Scan for the cell matching the given text and deliver its [x, y] coordinate at center. 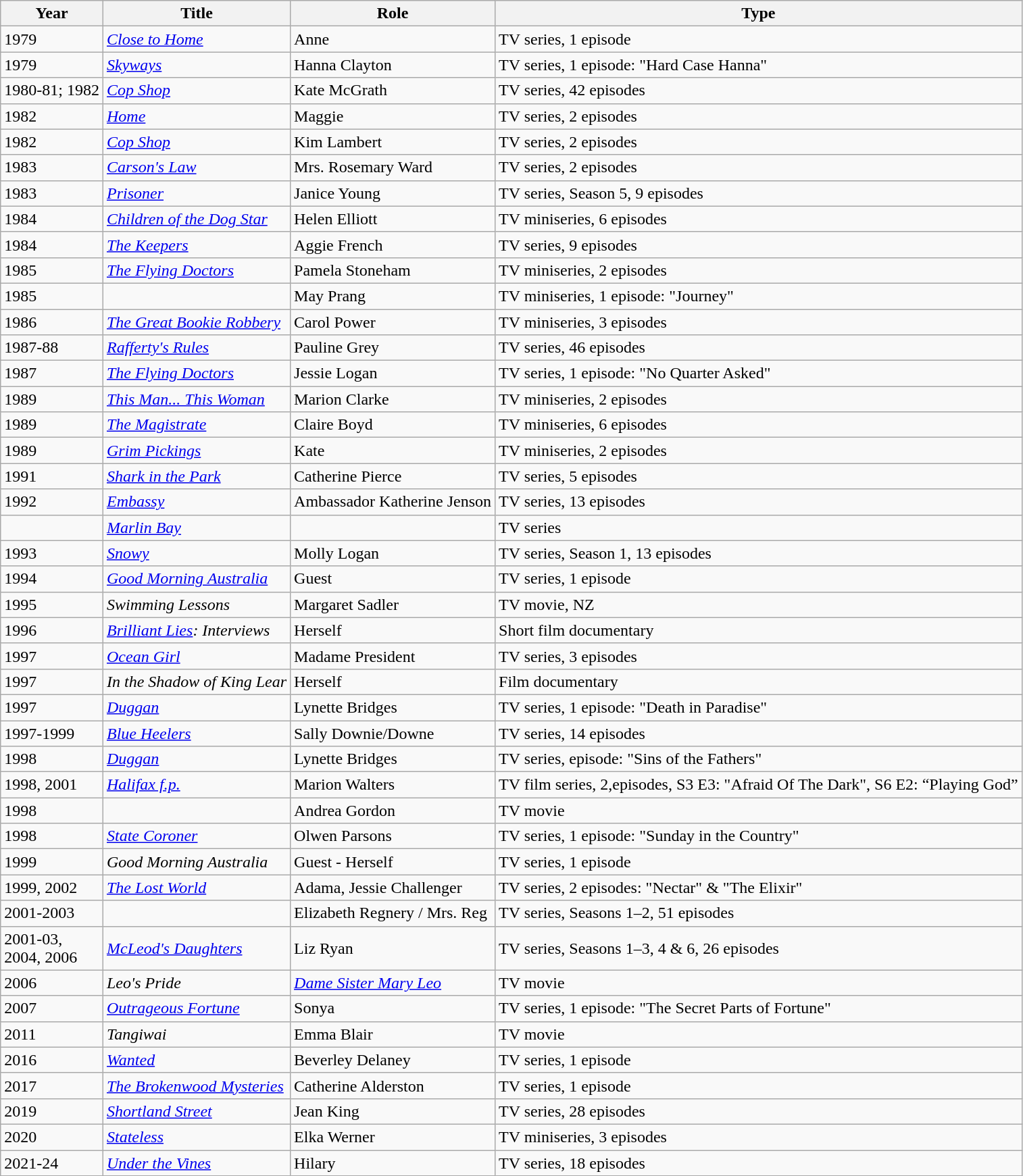
TV series, Season 5, 9 episodes [759, 193]
Emma Blair [393, 1034]
Hanna Clayton [393, 65]
2006 [52, 983]
Dame Sister Mary Leo [393, 983]
TV series, 42 episodes [759, 91]
Short film documentary [759, 630]
Tangiwai [196, 1034]
1986 [52, 322]
Adama, Jessie Challenger [393, 888]
Year [52, 14]
1994 [52, 579]
Guest - Herself [393, 862]
1993 [52, 553]
Carol Power [393, 322]
Outrageous Fortune [196, 1008]
Maggie [393, 116]
Embassy [196, 502]
In the Shadow of King Lear [196, 682]
Children of the Dog Star [196, 219]
Close to Home [196, 39]
Catherine Pierce [393, 476]
Pauline Grey [393, 348]
Olwen Parsons [393, 836]
Helen Elliott [393, 219]
TV series, 13 episodes [759, 502]
TV series, 46 episodes [759, 348]
1996 [52, 630]
Liz Ryan [393, 948]
1992 [52, 502]
McLeod's Daughters [196, 948]
Madame President [393, 656]
TV series, 9 episodes [759, 245]
TV series, 1 episode: "Death in Paradise" [759, 707]
TV series, 1 episode: "No Quarter Asked" [759, 374]
1980-81; 1982 [52, 91]
TV series, 1 episode: "Hard Case Hanna" [759, 65]
1997-1999 [52, 733]
TV series, 14 episodes [759, 733]
TV series, Seasons 1–3, 4 & 6, 26 episodes [759, 948]
2007 [52, 1008]
Claire Boyd [393, 425]
1999, 2002 [52, 888]
TV series, 28 episodes [759, 1111]
Kate McGrath [393, 91]
Film documentary [759, 682]
Anne [393, 39]
TV series, 1 episode: "The Secret Parts of Fortune" [759, 1008]
2001-2003 [52, 913]
Role [393, 14]
Beverley Delaney [393, 1060]
2020 [52, 1137]
Kate [393, 451]
Under the Vines [196, 1162]
Skyways [196, 65]
Elka Werner [393, 1137]
Jean King [393, 1111]
Mrs. Rosemary Ward [393, 168]
Stateless [196, 1137]
Janice Young [393, 193]
TV series, Seasons 1–2, 51 episodes [759, 913]
This Man... This Woman [196, 399]
1987-88 [52, 348]
2001-03,2004, 2006 [52, 948]
Prisoner [196, 193]
Molly Logan [393, 553]
TV film series, 2,episodes, S3 E3: "Afraid Of The Dark", S6 E2: “Playing God” [759, 785]
Kim Lambert [393, 142]
Snowy [196, 553]
Hilary [393, 1162]
Margaret Sadler [393, 605]
2021-24 [52, 1162]
The Lost World [196, 888]
Brilliant Lies: Interviews [196, 630]
TV series, 1 episode: "Sunday in the Country" [759, 836]
Sally Downie/Downe [393, 733]
Shark in the Park [196, 476]
1991 [52, 476]
1987 [52, 374]
Rafferty's Rules [196, 348]
May Prang [393, 296]
Title [196, 14]
The Keepers [196, 245]
Jessie Logan [393, 374]
TV miniseries, 1 episode: "Journey" [759, 296]
Carson's Law [196, 168]
Blue Heelers [196, 733]
Catherine Alderston [393, 1085]
TV series, 18 episodes [759, 1162]
Aggie French [393, 245]
2017 [52, 1085]
The Great Bookie Robbery [196, 322]
Marion Walters [393, 785]
Guest [393, 579]
Elizabeth Regnery / Mrs. Reg [393, 913]
Marion Clarke [393, 399]
Swimming Lessons [196, 605]
Home [196, 116]
Leo's Pride [196, 983]
Pamela Stoneham [393, 270]
TV series, 2 episodes: "Nectar" & "The Elixir" [759, 888]
Marlin Bay [196, 528]
The Brokenwood Mysteries [196, 1085]
State Coroner [196, 836]
2011 [52, 1034]
Halifax f.p. [196, 785]
TV series, 3 episodes [759, 656]
Andrea Gordon [393, 811]
TV series, 5 episodes [759, 476]
The Magistrate [196, 425]
1995 [52, 605]
1999 [52, 862]
2016 [52, 1060]
Grim Pickings [196, 451]
Wanted [196, 1060]
2019 [52, 1111]
1998, 2001 [52, 785]
Sonya [393, 1008]
Ocean Girl [196, 656]
Ambassador Katherine Jenson [393, 502]
Type [759, 14]
Shortland Street [196, 1111]
TV movie, NZ [759, 605]
TV series [759, 528]
TV series, episode: "Sins of the Fathers" [759, 759]
TV series, Season 1, 13 episodes [759, 553]
